Provide the (x, y) coordinate of the cell's center where the given text is located.  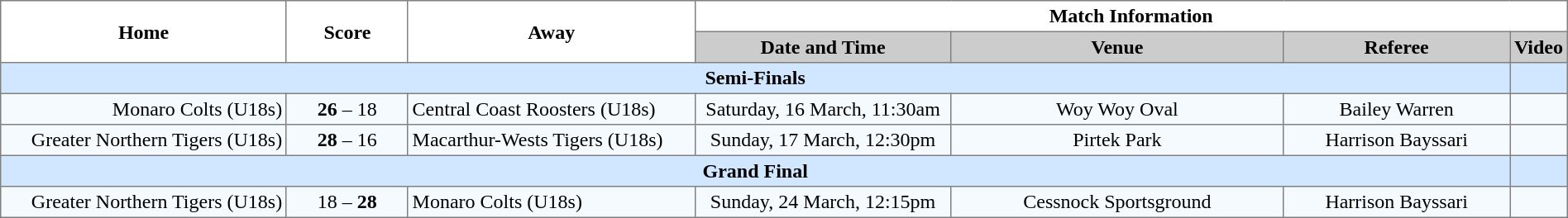
Woy Woy Oval (1117, 109)
Pirtek Park (1117, 140)
Away (551, 31)
Cessnock Sportsground (1117, 202)
Macarthur-Wests Tigers (U18s) (551, 140)
Match Information (1131, 17)
Home (144, 31)
28 – 16 (347, 140)
Venue (1117, 47)
Central Coast Roosters (U18s) (551, 109)
Grand Final (756, 171)
26 – 18 (347, 109)
Video (1539, 47)
Sunday, 24 March, 12:15pm (823, 202)
Bailey Warren (1397, 109)
Saturday, 16 March, 11:30am (823, 109)
Semi-Finals (756, 78)
Score (347, 31)
Date and Time (823, 47)
18 – 28 (347, 202)
Sunday, 17 March, 12:30pm (823, 140)
Referee (1397, 47)
